Find where the given text appears and provide that cell's center as [x, y] coordinate. 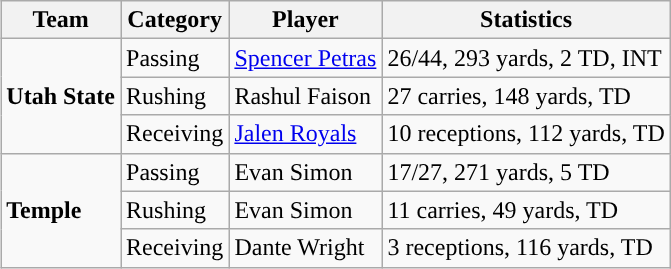
17/27, 271 yards, 5 TD [526, 172]
26/44, 293 yards, 2 TD, INT [526, 58]
Category [174, 20]
Dante Wright [306, 248]
Statistics [526, 20]
Rashul Faison [306, 96]
Spencer Petras [306, 58]
11 carries, 49 yards, TD [526, 210]
10 receptions, 112 yards, TD [526, 134]
3 receptions, 116 yards, TD [526, 248]
27 carries, 148 yards, TD [526, 96]
Utah State [61, 96]
Player [306, 20]
Team [61, 20]
Temple [61, 210]
Jalen Royals [306, 134]
